Return [x, y] of the center of cell containing provided text 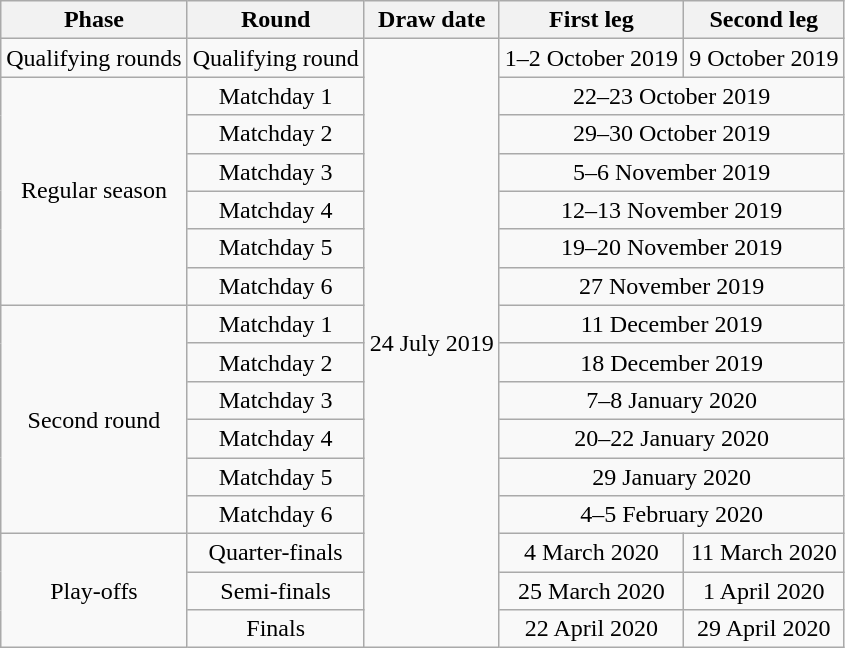
Qualifying rounds [94, 58]
25 March 2020 [591, 591]
Regular season [94, 191]
11 December 2019 [672, 324]
22 April 2020 [591, 629]
Phase [94, 20]
Qualifying round [276, 58]
9 October 2019 [764, 58]
Round [276, 20]
Finals [276, 629]
20–22 January 2020 [672, 438]
29 January 2020 [672, 477]
12–13 November 2019 [672, 210]
5–6 November 2019 [672, 172]
Draw date [432, 20]
24 July 2019 [432, 344]
1–2 October 2019 [591, 58]
First leg [591, 20]
22–23 October 2019 [672, 96]
Second leg [764, 20]
Play-offs [94, 591]
18 December 2019 [672, 362]
4 March 2020 [591, 553]
Semi-finals [276, 591]
Quarter-finals [276, 553]
27 November 2019 [672, 286]
Second round [94, 419]
11 March 2020 [764, 553]
29 April 2020 [764, 629]
4–5 February 2020 [672, 515]
1 April 2020 [764, 591]
19–20 November 2019 [672, 248]
29–30 October 2019 [672, 134]
7–8 January 2020 [672, 400]
